Capture the cell that displays the provided text and extract its (X, Y) central coordinate. 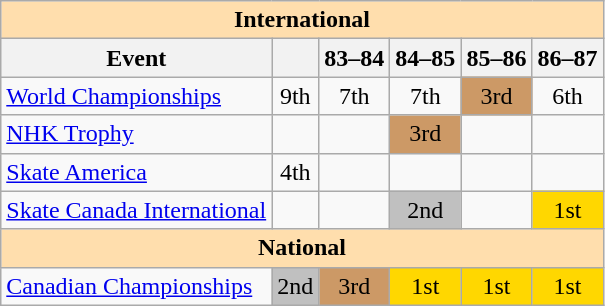
85–86 (496, 58)
4th (296, 172)
9th (296, 96)
6th (568, 96)
National (302, 248)
Skate Canada International (136, 210)
86–87 (568, 58)
Canadian Championships (136, 286)
84–85 (426, 58)
International (302, 20)
83–84 (354, 58)
Skate America (136, 172)
Event (136, 58)
NHK Trophy (136, 134)
World Championships (136, 96)
